Detect which cell encompasses the target text, then output its [x, y] center coordinate. 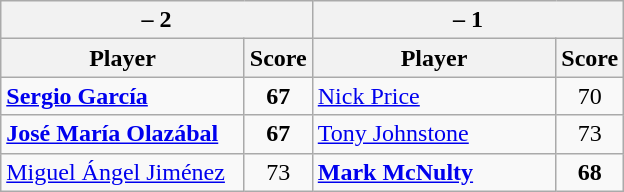
José María Olazábal [123, 134]
70 [590, 96]
Mark McNulty [434, 172]
Tony Johnstone [434, 134]
Miguel Ángel Jiménez [123, 172]
– 2 [157, 20]
68 [590, 172]
Nick Price [434, 96]
– 1 [468, 20]
Sergio García [123, 96]
